Capture the cell that displays the provided text and extract its (X, Y) central coordinate. 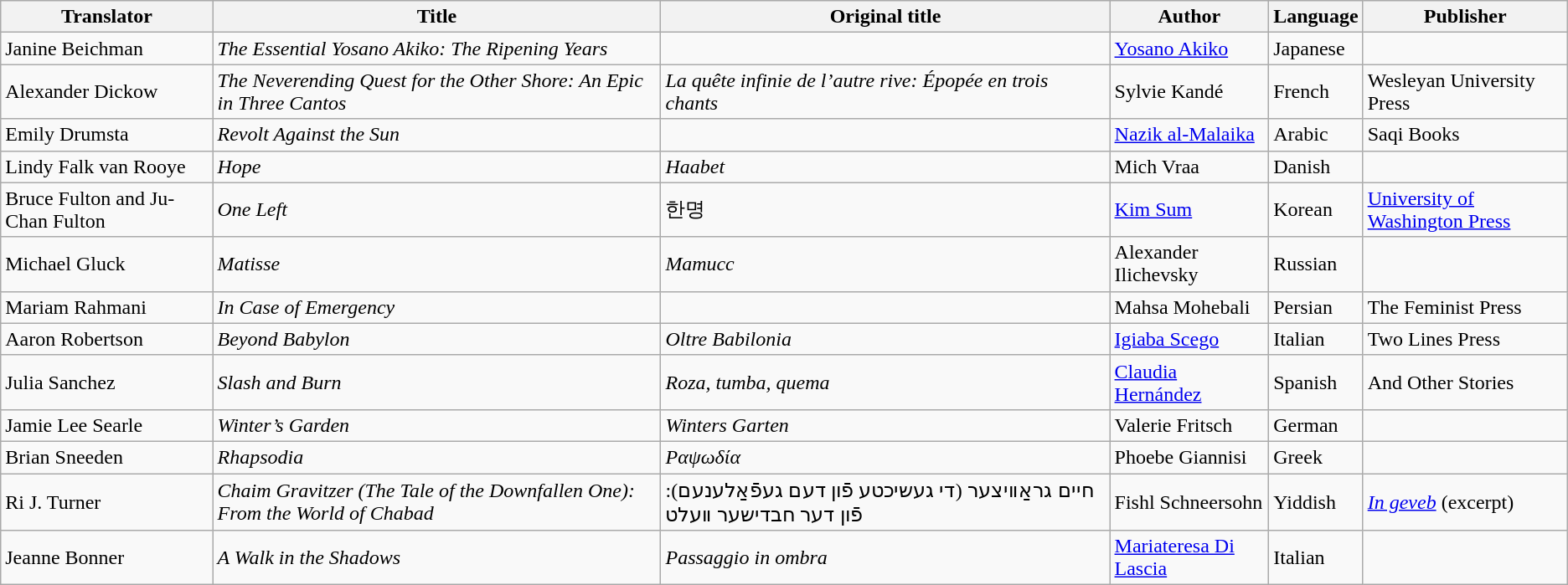
Title (437, 17)
Slash and Burn (437, 382)
One Left (437, 209)
Fishl Schneersohn (1189, 502)
Sylvie Kandé (1189, 92)
Yosano Akiko (1189, 49)
Janine Beichman (107, 49)
Danish (1316, 167)
Aaron Robertson (107, 339)
Mich Vraa (1189, 167)
Persian (1316, 307)
Greek (1316, 457)
Valerie Fritsch (1189, 425)
The Feminist Press (1465, 307)
Arabic (1316, 135)
Wesleyan University Press (1465, 92)
Michael Gluck (107, 264)
Spanish (1316, 382)
The Neverending Quest for the Other Shore: An Epic in Three Cantos (437, 92)
Bruce Fulton and Ju-Chan Fulton (107, 209)
Igiaba Scego (1189, 339)
Claudia Hernández (1189, 382)
In Case of Emergency (437, 307)
Nazik al-Malaika (1189, 135)
Матисс (885, 264)
Yiddish (1316, 502)
Lindy Falk van Rooye (107, 167)
Rhapsodia (437, 457)
La quête infinie de l’autre rive: Épopée en trois chants (885, 92)
Winters Garten (885, 425)
Roza, tumba, quema (885, 382)
Alexander Ilichevsky (1189, 264)
한명 (885, 209)
In geveb (excerpt) (1465, 502)
Publisher (1465, 17)
Brian Sneeden (107, 457)
Revolt Against the Sun (437, 135)
A Walk in the Shadows (437, 557)
Haabet (885, 167)
French (1316, 92)
Jamie Lee Searle (107, 425)
Alexander Dickow (107, 92)
Saqi Books (1465, 135)
Mahsa Mohebali (1189, 307)
Language (1316, 17)
Passaggio in ombra (885, 557)
German (1316, 425)
Winter’s Garden (437, 425)
Two Lines Press (1465, 339)
Translator (107, 17)
Phoebe Giannisi (1189, 457)
Korean (1316, 209)
Author (1189, 17)
Original title (885, 17)
And Other Stories (1465, 382)
Mariateresa Di Lascia (1189, 557)
Mariam Rahmani (107, 307)
חיים גראַװיצער (די געשיכטע פֿון דעם געפֿאַלענעם): פֿון דער חבדישער װעלט (885, 502)
Jeanne Bonner (107, 557)
Julia Sanchez (107, 382)
University of Washington Press (1465, 209)
Kim Sum (1189, 209)
Ραψωδία (885, 457)
Matisse (437, 264)
Beyond Babylon (437, 339)
Chaim Gravitzer (The Tale of the Downfallen One): From the World of Chabad (437, 502)
Emily Drumsta (107, 135)
Ri J. Turner (107, 502)
Russian (1316, 264)
Oltre Babilonia (885, 339)
Japanese (1316, 49)
The Essential Yosano Akiko: The Ripening Years (437, 49)
Hope (437, 167)
